Search for the cell housing the specified text and yield its (x, y) center coordinate. 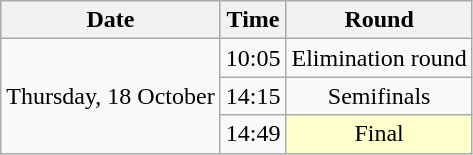
Date (110, 20)
Round (379, 20)
14:49 (253, 134)
Thursday, 18 October (110, 96)
10:05 (253, 58)
Elimination round (379, 58)
Semifinals (379, 96)
Time (253, 20)
Final (379, 134)
14:15 (253, 96)
